Locate the cell with the specified text and output its [X, Y] center coordinate. 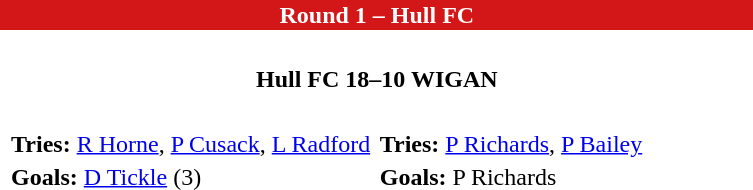
Hull FC 18–10 WIGAN [376, 79]
Round 1 – Hull FC [377, 15]
Tries: P Richards, P Bailey [561, 144]
Tries: R Horne, P Cusack, L Radford [193, 144]
